Scan for the cell matching the given text and deliver its [X, Y] coordinate at center. 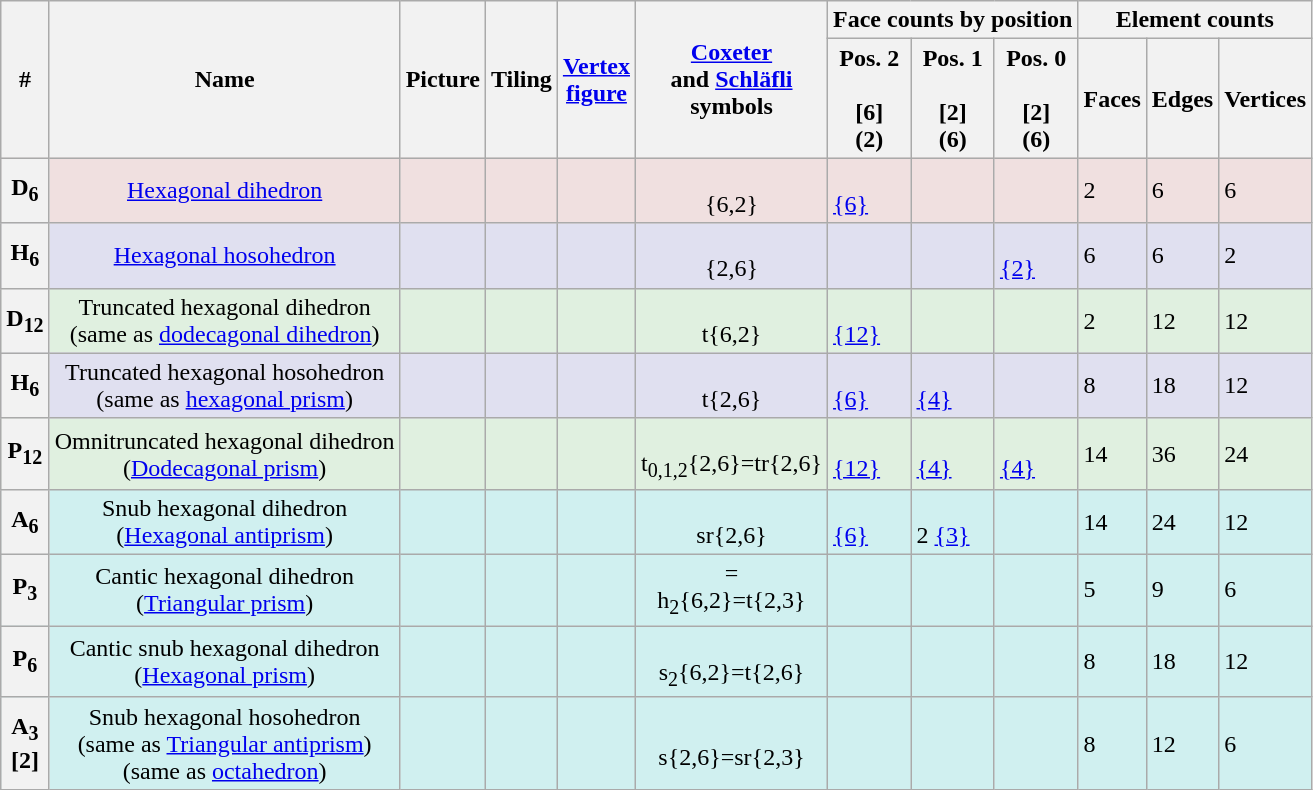
t{6,2} [732, 320]
{2,6} [732, 256]
A3[2] [25, 743]
D12 [25, 320]
Vertexfigure [596, 80]
s2{6,2}=t{2,6} [732, 662]
A6 [25, 522]
Cantic snub hexagonal dihedron(Hexagonal prism) [224, 662]
s{2,6}=sr{2,3} [732, 743]
{6,2} [732, 190]
2 {3} [952, 522]
Picture [442, 80]
# [25, 80]
Omnitruncated hexagonal dihedron(Dodecagonal prism) [224, 454]
Snub hexagonal hosohedron(same as Triangular antiprism)(same as octahedron) [224, 743]
Coxeterand Schläflisymbols [732, 80]
9 [1182, 590]
5 [1112, 590]
Hexagonal hosohedron [224, 256]
Faces [1112, 98]
Name [224, 80]
= h2{6,2}=t{2,3} [732, 590]
Vertices [1266, 98]
Pos. 1[2](6) [952, 98]
Snub hexagonal dihedron(Hexagonal antiprism) [224, 522]
P3 [25, 590]
Cantic hexagonal dihedron(Triangular prism) [224, 590]
Truncated hexagonal dihedron(same as dodecagonal dihedron) [224, 320]
Pos. 2[6](2) [870, 98]
{2} [1036, 256]
36 [1182, 454]
t{2,6} [732, 386]
Element counts [1195, 20]
Tiling [521, 80]
P6 [25, 662]
Face counts by position [953, 20]
D6 [25, 190]
Pos. 0[2](6) [1036, 98]
t0,1,2{2,6}=tr{2,6} [732, 454]
sr{2,6} [732, 522]
Truncated hexagonal hosohedron(same as hexagonal prism) [224, 386]
Hexagonal dihedron [224, 190]
Edges [1182, 98]
P12 [25, 454]
